Provide the (X, Y) coordinate of the cell's center where the given text is located.  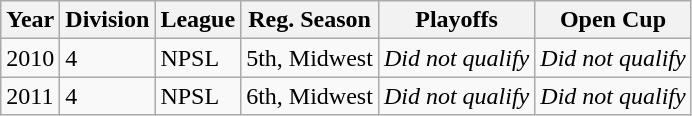
Playoffs (456, 20)
6th, Midwest (310, 96)
Reg. Season (310, 20)
5th, Midwest (310, 58)
League (198, 20)
Open Cup (613, 20)
Year (30, 20)
2010 (30, 58)
2011 (30, 96)
Division (108, 20)
